Identify which cell holds the provided text, then report its (x, y) central coordinate. 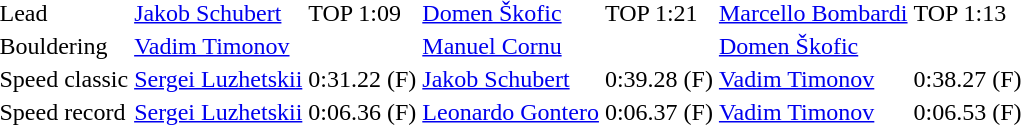
0:31.22 (F) (362, 79)
Domen Škofic (813, 46)
Jakob Schubert (511, 79)
0:39.28 (F) (658, 79)
Manuel Cornu (511, 46)
Sergei Luzhetskii (218, 79)
